Search for the cell housing the specified text and yield its [X, Y] center coordinate. 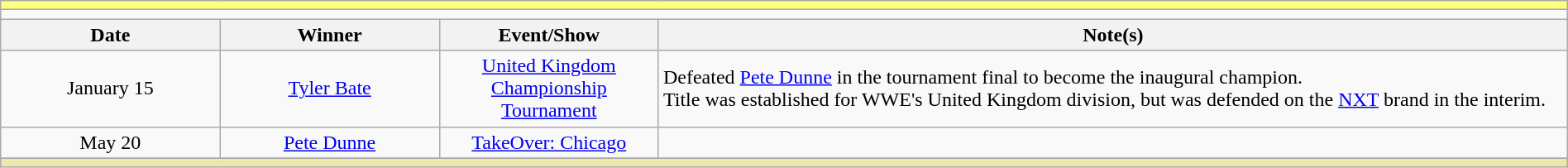
May 20 [111, 142]
January 15 [111, 89]
Note(s) [1113, 35]
United Kingdom Championship Tournament [549, 89]
Date [111, 35]
Event/Show [549, 35]
Tyler Bate [329, 89]
Winner [329, 35]
TakeOver: Chicago [549, 142]
Pete Dunne [329, 142]
